Detect which cell encompasses the target text, then output its (x, y) center coordinate. 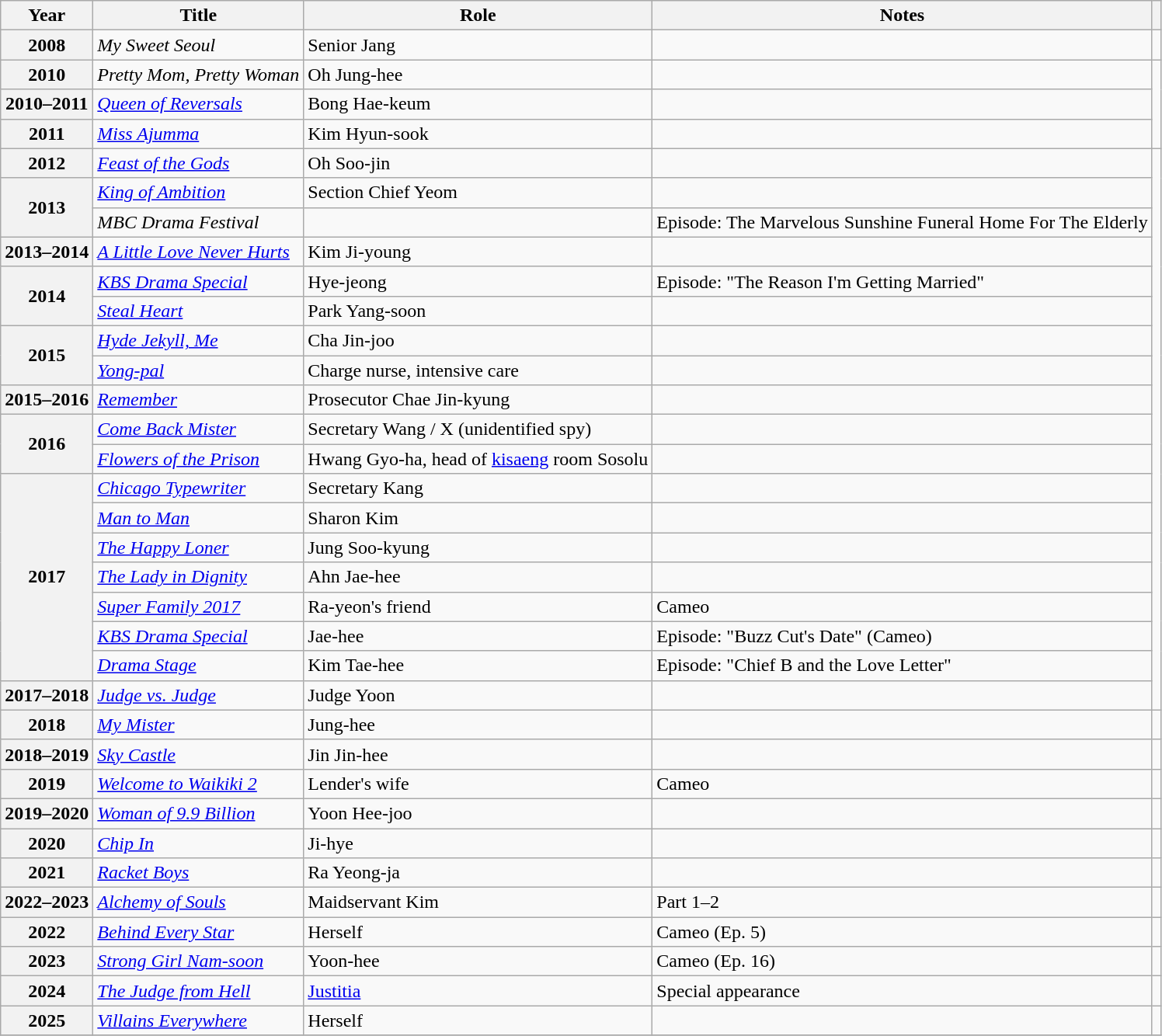
Episode: The Marvelous Sunshine Funeral Home For The Elderly (903, 222)
Sky Castle (199, 754)
Part 1–2 (903, 902)
Kim Ji-young (478, 252)
Justitia (478, 991)
The Happy Loner (199, 548)
Alchemy of Souls (199, 902)
Secretary Kang (478, 488)
Woman of 9.9 Billion (199, 813)
2019–2020 (47, 813)
Strong Girl Nam-soon (199, 961)
2025 (47, 1020)
Judge vs. Judge (199, 695)
2013–2014 (47, 252)
2011 (47, 134)
Miss Ajumma (199, 134)
King of Ambition (199, 193)
Bong Hae-keum (478, 104)
Super Family 2017 (199, 607)
2023 (47, 961)
Year (47, 16)
Yoon Hee-joo (478, 813)
2020 (47, 843)
Chip In (199, 843)
Feast of the Gods (199, 163)
The Judge from Hell (199, 991)
Charge nurse, intensive care (478, 370)
Behind Every Star (199, 932)
2018–2019 (47, 754)
2022 (47, 932)
Yoon-hee (478, 961)
Jung Soo-kyung (478, 548)
2014 (47, 296)
Queen of Reversals (199, 104)
2015 (47, 355)
Notes (903, 16)
2013 (47, 207)
Section Chief Yeom (478, 193)
My Mister (199, 725)
Villains Everywhere (199, 1020)
2016 (47, 444)
Episode: "Buzz Cut's Date" (Cameo) (903, 636)
Oh Jung-hee (478, 75)
Cameo (Ep. 5) (903, 932)
2021 (47, 873)
2024 (47, 991)
Park Yang-soon (478, 311)
Flowers of the Prison (199, 459)
Episode: "The Reason I'm Getting Married" (903, 281)
Drama Stage (199, 666)
Remember (199, 400)
Cameo (Ep. 16) (903, 961)
Yong-pal (199, 370)
Oh Soo-jin (478, 163)
Secretary Wang / X (unidentified spy) (478, 429)
2015–2016 (47, 400)
Episode: "Chief B and the Love Letter" (903, 666)
Kim Tae-hee (478, 666)
Senior Jang (478, 45)
Welcome to Waikiki 2 (199, 784)
Steal Heart (199, 311)
2017–2018 (47, 695)
Role (478, 16)
Maidservant Kim (478, 902)
Come Back Mister (199, 429)
Ra Yeong-ja (478, 873)
The Lady in Dignity (199, 577)
Cha Jin-joo (478, 340)
Special appearance (903, 991)
Hyde Jekyll, Me (199, 340)
2010–2011 (47, 104)
Jae-hee (478, 636)
Title (199, 16)
Jung-hee (478, 725)
Lender's wife (478, 784)
2018 (47, 725)
A Little Love Never Hurts (199, 252)
Sharon Kim (478, 518)
2022–2023 (47, 902)
Ra-yeon's friend (478, 607)
MBC Drama Festival (199, 222)
Chicago Typewriter (199, 488)
2010 (47, 75)
Hye-jeong (478, 281)
Prosecutor Chae Jin-kyung (478, 400)
Jin Jin-hee (478, 754)
2019 (47, 784)
Ji-hye (478, 843)
2017 (47, 577)
Pretty Mom, Pretty Woman (199, 75)
Judge Yoon (478, 695)
Man to Man (199, 518)
2008 (47, 45)
Ahn Jae-hee (478, 577)
Hwang Gyo-ha, head of kisaeng room Sosolu (478, 459)
My Sweet Seoul (199, 45)
2012 (47, 163)
Kim Hyun-sook (478, 134)
Racket Boys (199, 873)
